From the cell containing the given text, extract its center point as [x, y] coordinate. 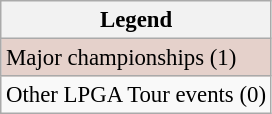
Major championships (1) [136, 58]
Legend [136, 20]
Other LPGA Tour events (0) [136, 95]
